Output the [X, Y] coordinate of the center of the cell containing the given text.  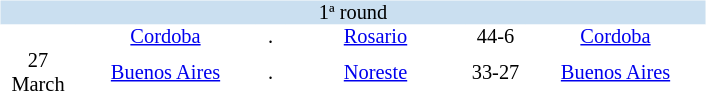
Noreste [376, 72]
33-27 [496, 72]
27 March [38, 72]
1ª round [352, 12]
44-6 [496, 36]
Rosario [376, 36]
